Provide the (x, y) coordinate of the cell's center where the given text is located.  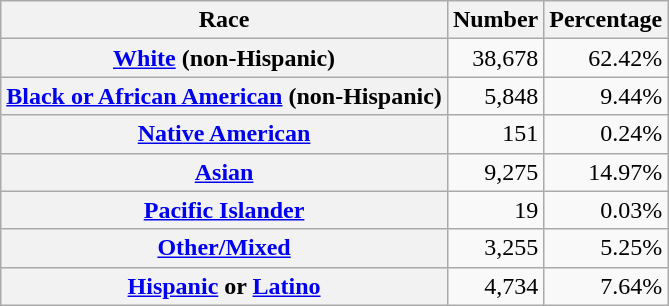
5,848 (495, 96)
5.25% (606, 248)
Black or African American (non-Hispanic) (224, 96)
14.97% (606, 172)
Percentage (606, 20)
19 (495, 210)
Asian (224, 172)
151 (495, 134)
3,255 (495, 248)
9,275 (495, 172)
Number (495, 20)
Hispanic or Latino (224, 286)
Race (224, 20)
Native American (224, 134)
62.42% (606, 58)
38,678 (495, 58)
Pacific Islander (224, 210)
4,734 (495, 286)
Other/Mixed (224, 248)
White (non-Hispanic) (224, 58)
7.64% (606, 286)
9.44% (606, 96)
0.03% (606, 210)
0.24% (606, 134)
